Output the [X, Y] coordinate of the center of the cell containing the given text.  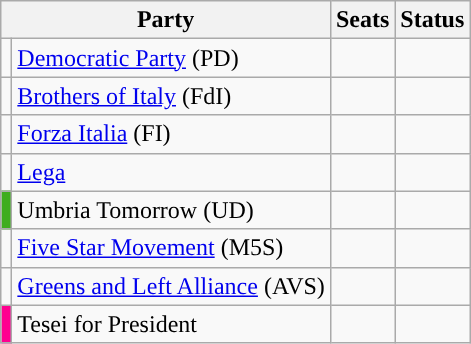
Five Star Movement (M5S) [172, 248]
Lega [172, 172]
Status [432, 20]
Brothers of Italy (FdI) [172, 96]
Party [166, 20]
Greens and Left Alliance (AVS) [172, 286]
Forza Italia (FI) [172, 134]
Democratic Party (PD) [172, 58]
Umbria Tomorrow (UD) [172, 210]
Seats [362, 20]
Tesei for President [172, 324]
